Determine the (X, Y) coordinate at the center of the cell enclosing the given text.  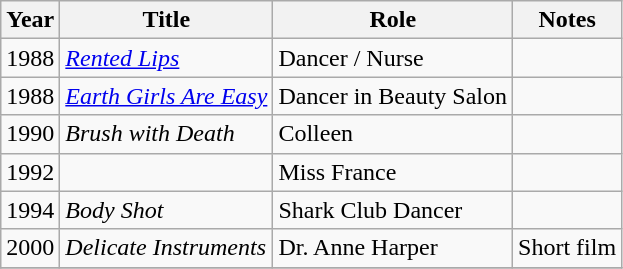
1990 (30, 134)
Body Shot (166, 210)
Role (393, 20)
Colleen (393, 134)
Delicate Instruments (166, 248)
Short film (568, 248)
1994 (30, 210)
Year (30, 20)
Title (166, 20)
Earth Girls Are Easy (166, 96)
Notes (568, 20)
2000 (30, 248)
1992 (30, 172)
Dancer / Nurse (393, 58)
Dancer in Beauty Salon (393, 96)
Rented Lips (166, 58)
Shark Club Dancer (393, 210)
Miss France (393, 172)
Brush with Death (166, 134)
Dr. Anne Harper (393, 248)
